Extract the [x, y] coordinate from the center of the cell holding the provided text.  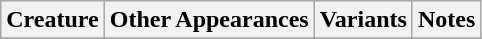
Notes [446, 20]
Variants [363, 20]
Creature [52, 20]
Other Appearances [209, 20]
